For the text-containing cell, return its midpoint in (X, Y) coordinate format. 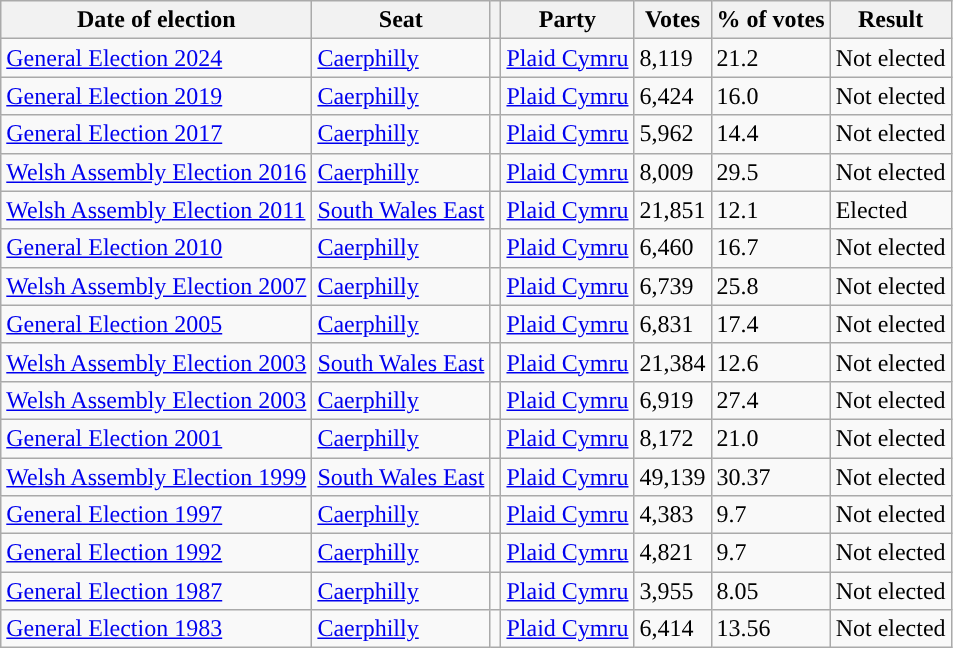
17.4 (770, 324)
25.8 (770, 286)
6,739 (672, 286)
General Election 1987 (156, 591)
8,119 (672, 58)
General Election 2017 (156, 134)
Party (568, 20)
Welsh Assembly Election 2007 (156, 286)
21,851 (672, 210)
General Election 1992 (156, 553)
6,424 (672, 96)
16.7 (770, 248)
49,139 (672, 477)
6,414 (672, 629)
16.0 (770, 96)
4,383 (672, 515)
12.6 (770, 362)
3,955 (672, 591)
Welsh Assembly Election 2011 (156, 210)
General Election 2019 (156, 96)
21.0 (770, 438)
29.5 (770, 172)
6,460 (672, 248)
4,821 (672, 553)
General Election 2001 (156, 438)
General Election 2024 (156, 58)
Welsh Assembly Election 2016 (156, 172)
30.37 (770, 477)
27.4 (770, 400)
Result (890, 20)
8.05 (770, 591)
General Election 2005 (156, 324)
Date of election (156, 20)
21,384 (672, 362)
21.2 (770, 58)
6,919 (672, 400)
Elected (890, 210)
13.56 (770, 629)
Votes (672, 20)
% of votes (770, 20)
Seat (401, 20)
12.1 (770, 210)
General Election 1997 (156, 515)
Welsh Assembly Election 1999 (156, 477)
6,831 (672, 324)
14.4 (770, 134)
8,172 (672, 438)
General Election 1983 (156, 629)
8,009 (672, 172)
5,962 (672, 134)
General Election 2010 (156, 248)
